Search for the cell housing the specified text and yield its [x, y] center coordinate. 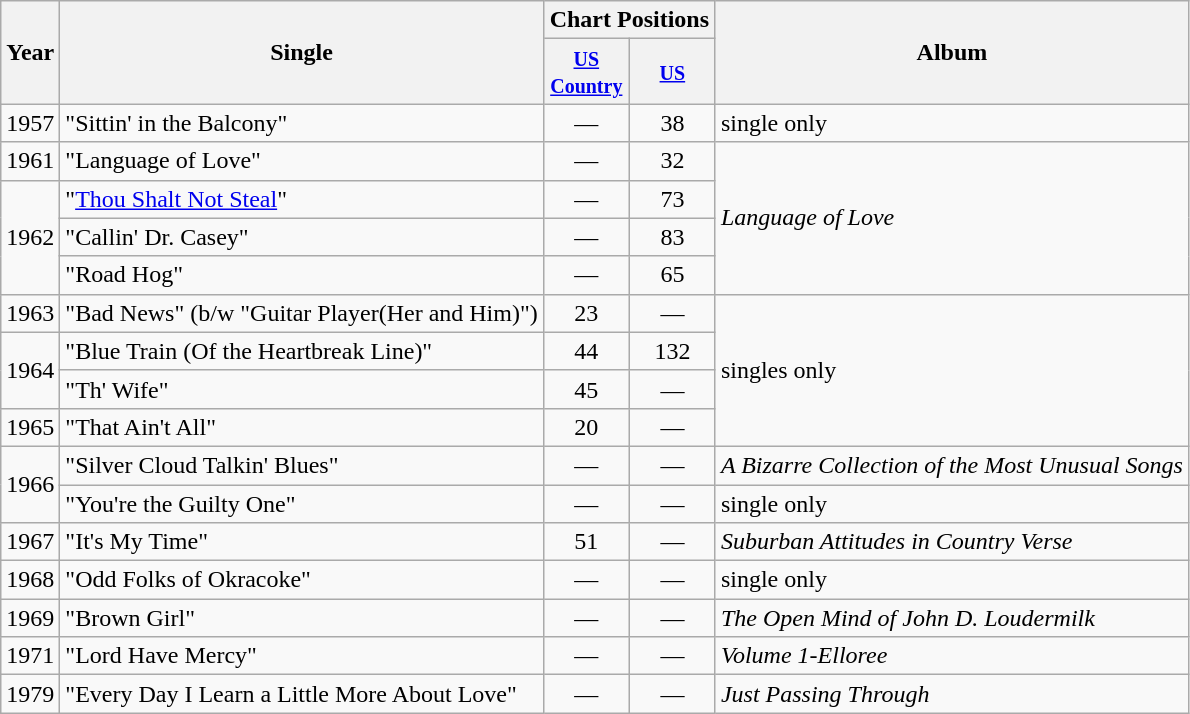
1966 [30, 484]
"Language of Love" [302, 161]
1957 [30, 123]
"You're the Guilty One" [302, 503]
"That Ain't All" [302, 427]
1964 [30, 370]
"Lord Have Mercy" [302, 656]
32 [672, 161]
Album [952, 52]
1963 [30, 313]
1961 [30, 161]
44 [586, 351]
83 [672, 237]
"Th' Wife" [302, 389]
Year [30, 52]
Single [302, 52]
Volume 1-Elloree [952, 656]
20 [586, 427]
singles only [952, 370]
65 [672, 275]
45 [586, 389]
23 [586, 313]
The Open Mind of John D. Loudermilk [952, 618]
1967 [30, 542]
1962 [30, 237]
Language of Love [952, 218]
"Thou Shalt Not Steal" [302, 199]
US Country [586, 72]
"Silver Cloud Talkin' Blues" [302, 465]
"Every Day I Learn a Little More About Love" [302, 694]
73 [672, 199]
Suburban Attitudes in Country Verse [952, 542]
US [672, 72]
38 [672, 123]
1968 [30, 580]
A Bizarre Collection of the Most Unusual Songs [952, 465]
"Sittin' in the Balcony" [302, 123]
"Blue Train (Of the Heartbreak Line)" [302, 351]
1971 [30, 656]
1969 [30, 618]
"Brown Girl" [302, 618]
132 [672, 351]
"Road Hog" [302, 275]
"Bad News" (b/w "Guitar Player(Her and Him)") [302, 313]
1979 [30, 694]
Chart Positions [629, 20]
"Odd Folks of Okracoke" [302, 580]
1965 [30, 427]
51 [586, 542]
Just Passing Through [952, 694]
"It's My Time" [302, 542]
"Callin' Dr. Casey" [302, 237]
